Return the [x, y] coordinate for the center point of the cell that contains the specified text.  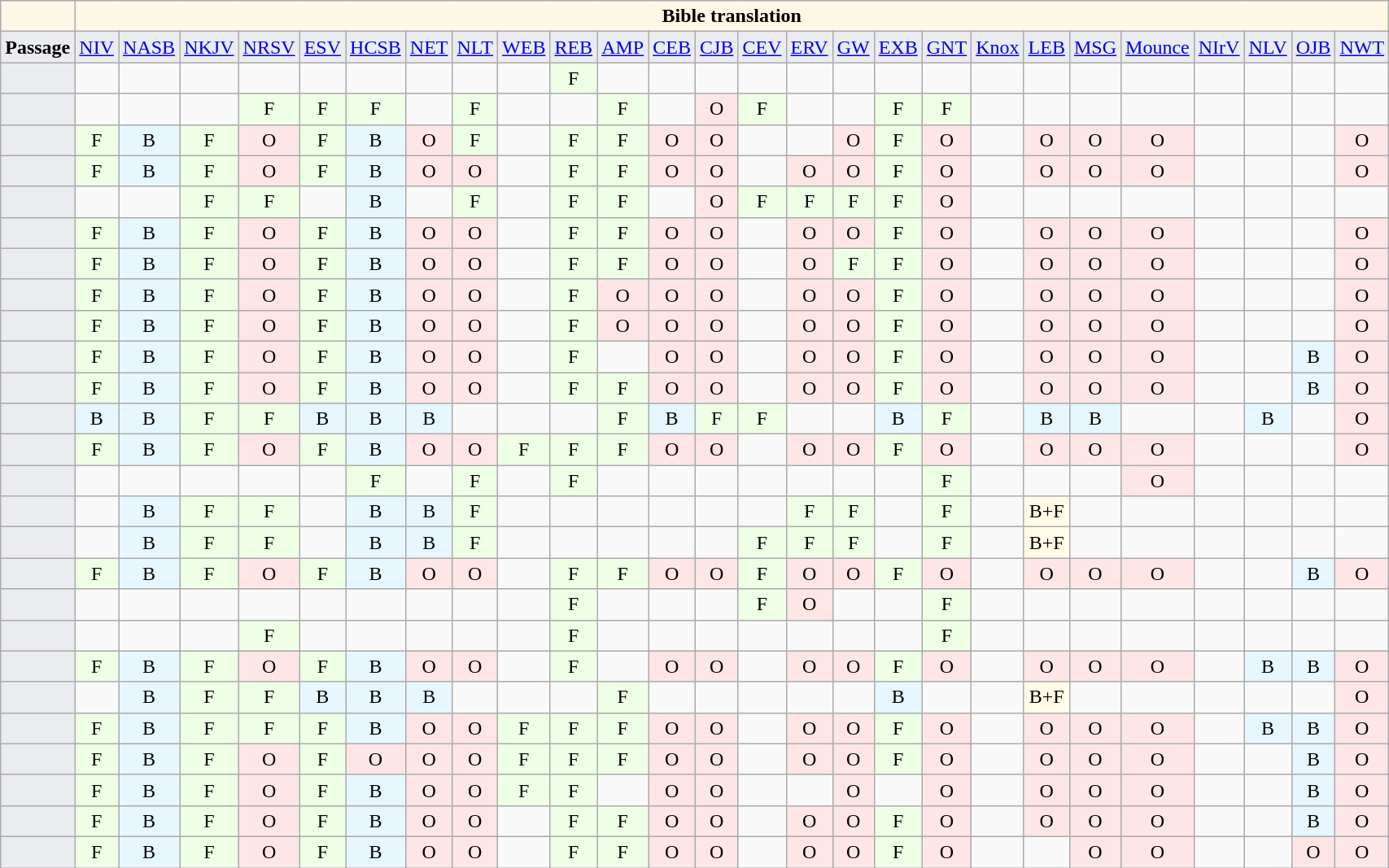
Knox [998, 47]
GW [853, 47]
Passage [37, 47]
AMP [623, 47]
OJB [1313, 47]
LEB [1046, 47]
CEV [762, 47]
NLV [1268, 47]
EXB [898, 47]
Mounce [1158, 47]
REB [574, 47]
NET [429, 47]
MSG [1095, 47]
NRSV [269, 47]
NIV [97, 47]
NWT [1362, 47]
ESV [322, 47]
CJB [717, 47]
CEB [672, 47]
ERV [809, 47]
NKJV [209, 47]
HCSB [376, 47]
NASB [150, 47]
WEB [524, 47]
NLT [475, 47]
NIrV [1219, 47]
Bible translation [732, 16]
GNT [946, 47]
